Capture the cell that displays the provided text and extract its (X, Y) central coordinate. 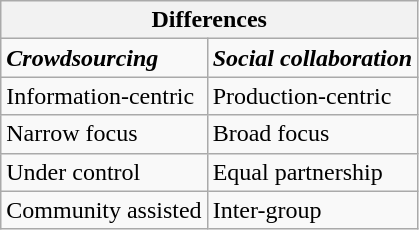
Equal partnership (312, 172)
Information-centric (104, 96)
Social collaboration (312, 58)
Under control (104, 172)
Community assisted (104, 210)
Inter-group (312, 210)
Narrow focus (104, 134)
Differences (210, 20)
Broad focus (312, 134)
Crowdsourcing (104, 58)
Production-centric (312, 96)
